For the text-containing cell, return its midpoint in [x, y] coordinate format. 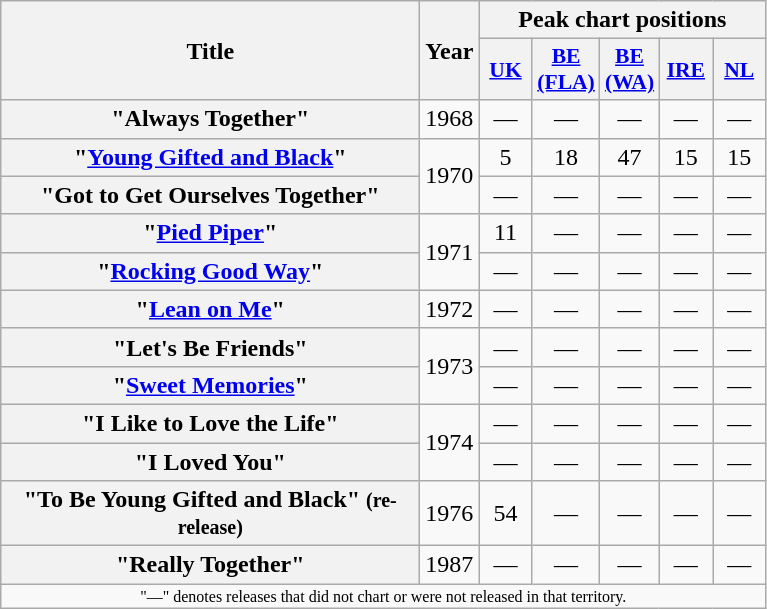
1976 [450, 514]
"Sweet Memories" [210, 385]
BE (WA) [630, 70]
"I Loved You" [210, 461]
Title [210, 50]
5 [506, 157]
"Really Together" [210, 565]
Year [450, 50]
"I Like to Love the Life" [210, 423]
11 [506, 233]
1970 [450, 176]
54 [506, 514]
"Let's Be Friends" [210, 347]
1971 [450, 252]
"Pied Piper" [210, 233]
IRE [686, 70]
"Lean on Me" [210, 309]
UK [506, 70]
1973 [450, 366]
1968 [450, 119]
1972 [450, 309]
"To Be Young Gifted and Black" (re-release) [210, 514]
1987 [450, 565]
"—" denotes releases that did not chart or were not released in that territory. [384, 596]
Peak chart positions [622, 20]
1974 [450, 442]
"Always Together" [210, 119]
18 [566, 157]
"Young Gifted and Black" [210, 157]
BE (FLA) [566, 70]
"Rocking Good Way" [210, 271]
"Got to Get Ourselves Together" [210, 195]
NL [738, 70]
47 [630, 157]
